Find where the given text appears and provide that cell's center as (x, y) coordinate. 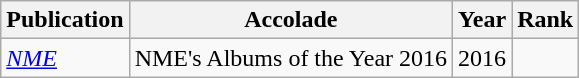
Publication (65, 20)
NME (65, 58)
2016 (482, 58)
Year (482, 20)
Rank (546, 20)
Accolade (290, 20)
NME's Albums of the Year 2016 (290, 58)
